For the text-containing cell, return its midpoint in (X, Y) coordinate format. 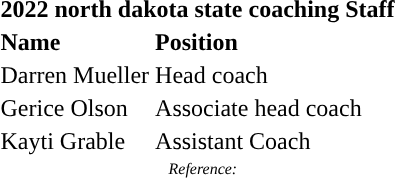
Head coach (259, 75)
Position (259, 42)
Assistant Coach (259, 141)
Associate head coach (259, 108)
